Return the [X, Y] coordinate for the center point of the cell that contains the specified text.  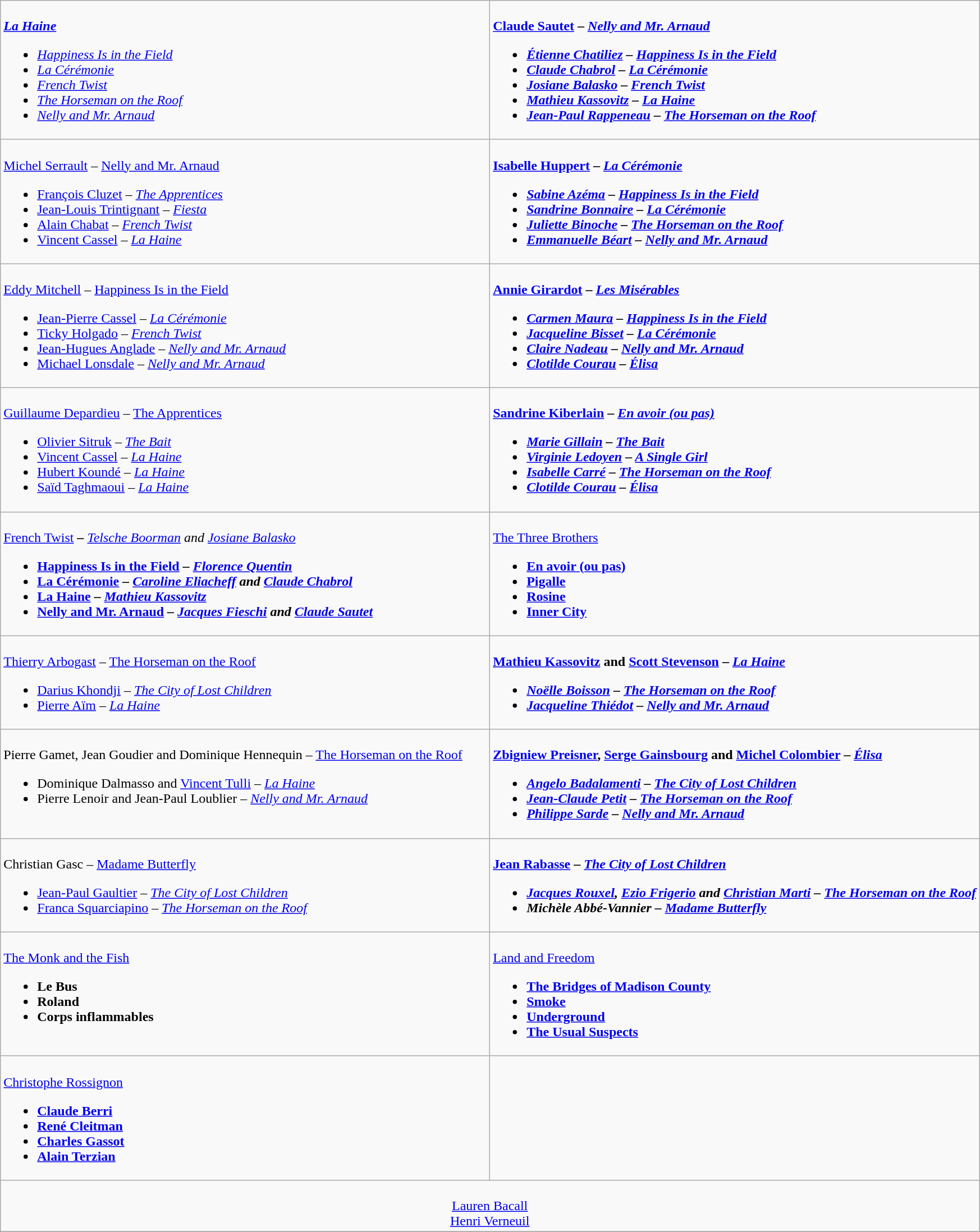
The Three BrothersEn avoir (ou pas)PigalleRosineInner City [735, 573]
Lauren Bacall Henri Verneuil [490, 1206]
La HaineHappiness Is in the FieldLa CérémonieFrench TwistThe Horseman on the RoofNelly and Mr. Arnaud [245, 70]
Christophe RossignonClaude BerriRené CleitmanCharles GassotAlain Terzian [245, 1118]
The Monk and the FishLe BusRolandCorps inflammables [245, 994]
Christian Gasc – Madame ButterflyJean-Paul Gaultier – The City of Lost ChildrenFranca Squarciapino – The Horseman on the Roof [245, 885]
Thierry Arbogast – The Horseman on the RoofDarius Khondji – The City of Lost ChildrenPierre Aïm – La Haine [245, 682]
Mathieu Kassovitz and Scott Stevenson – La HaineNoëlle Boisson – The Horseman on the RoofJacqueline Thiédot – Nelly and Mr. Arnaud [735, 682]
Guillaume Depardieu – The ApprenticesOlivier Sitruk – The BaitVincent Cassel – La HaineHubert Koundé – La HaineSaïd Taghmaoui – La Haine [245, 450]
Land and FreedomThe Bridges of Madison CountySmokeUndergroundThe Usual Suspects [735, 994]
